Search for the cell housing the specified text and yield its (x, y) center coordinate. 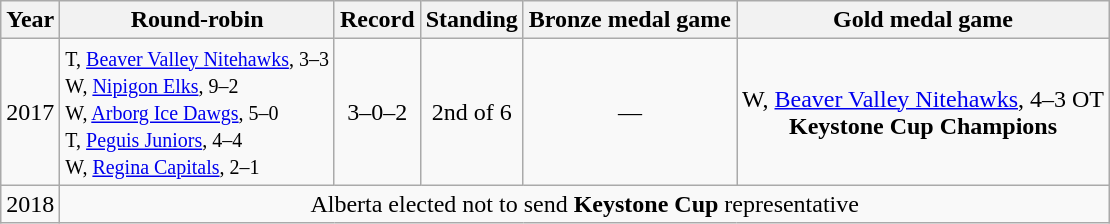
2nd of 6 (472, 112)
2017 (30, 112)
Year (30, 20)
— (630, 112)
T, Beaver Valley Nitehawks, 3–3W, Nipigon Elks, 9–2W, Arborg Ice Dawgs, 5–0T, Peguis Juniors, 4–4W, Regina Capitals, 2–1 (198, 112)
Standing (472, 20)
3–0–2 (377, 112)
Gold medal game (924, 20)
Bronze medal game (630, 20)
Alberta elected not to send Keystone Cup representative (585, 204)
Round-robin (198, 20)
2018 (30, 204)
Record (377, 20)
W, Beaver Valley Nitehawks, 4–3 OTKeystone Cup Champions (924, 112)
